Locate the cell with the specified text and output its [X, Y] center coordinate. 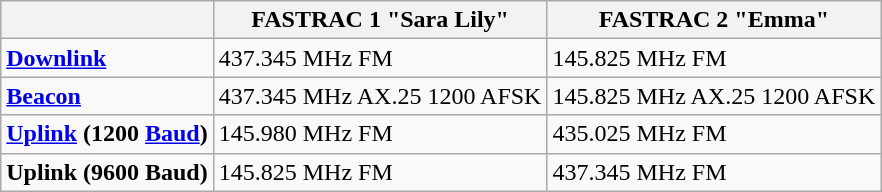
FASTRAC 1 "Sara Lily" [380, 20]
435.025 MHz FM [714, 134]
Uplink (1200 Baud) [107, 134]
145.980 MHz FM [380, 134]
145.825 MHz AX.25 1200 AFSK [714, 96]
Beacon [107, 96]
FASTRAC 2 "Emma" [714, 20]
Uplink (9600 Baud) [107, 172]
437.345 MHz AX.25 1200 AFSK [380, 96]
Downlink [107, 58]
